Locate the cell with the specified text and output its [x, y] center coordinate. 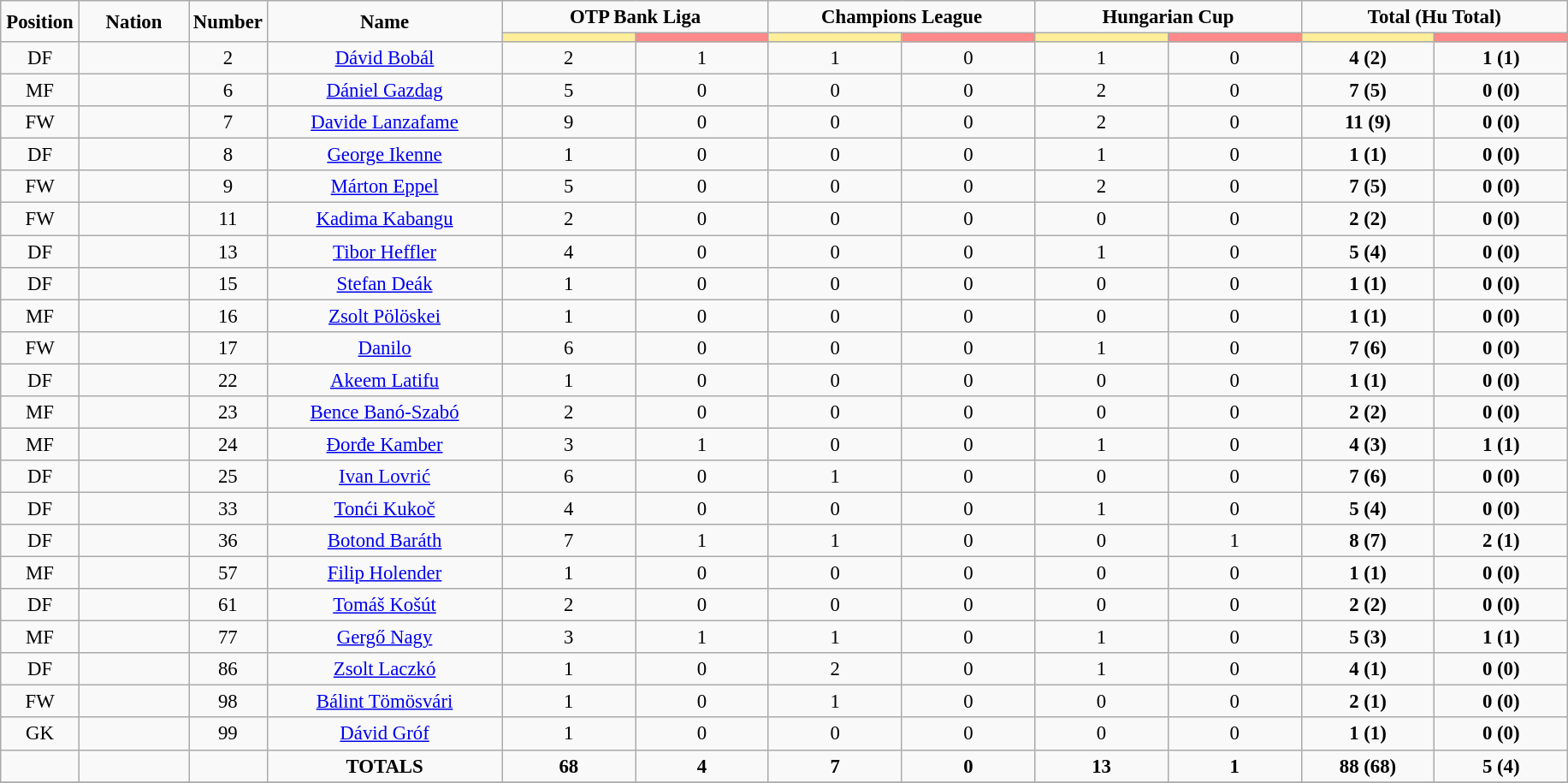
Kadima Kabangu [385, 219]
Zsolt Pölöskei [385, 316]
Bálint Tömösvári [385, 702]
25 [228, 477]
Zsolt Laczkó [385, 669]
15 [228, 283]
GK [40, 734]
24 [228, 444]
8 [228, 155]
Akeem Latifu [385, 380]
Tibor Heffler [385, 252]
4 (1) [1368, 669]
86 [228, 669]
Davide Lanzafame [385, 122]
5 (3) [1368, 638]
11 (9) [1368, 122]
Gergő Nagy [385, 638]
Márton Eppel [385, 187]
23 [228, 412]
57 [228, 573]
Filip Holender [385, 573]
Champions League [902, 17]
Botond Baráth [385, 541]
OTP Bank Liga [635, 17]
Position [40, 21]
Hungarian Cup [1169, 17]
77 [228, 638]
61 [228, 605]
Ivan Lovrić [385, 477]
Danilo [385, 347]
36 [228, 541]
Bence Banó-Szabó [385, 412]
George Ikenne [385, 155]
99 [228, 734]
Total (Hu Total) [1435, 17]
8 (7) [1368, 541]
Dávid Gróf [385, 734]
Number [228, 21]
68 [569, 766]
98 [228, 702]
Nation [133, 21]
22 [228, 380]
4 (3) [1368, 444]
16 [228, 316]
17 [228, 347]
Stefan Deák [385, 283]
88 (68) [1368, 766]
TOTALS [385, 766]
Name [385, 21]
Tonći Kukoč [385, 508]
4 (2) [1368, 58]
33 [228, 508]
Dániel Gazdag [385, 91]
11 [228, 219]
Dávid Bobál [385, 58]
Tomáš Košút [385, 605]
Đorđe Kamber [385, 444]
